Return the [x, y] coordinate for the center point of the cell that contains the specified text.  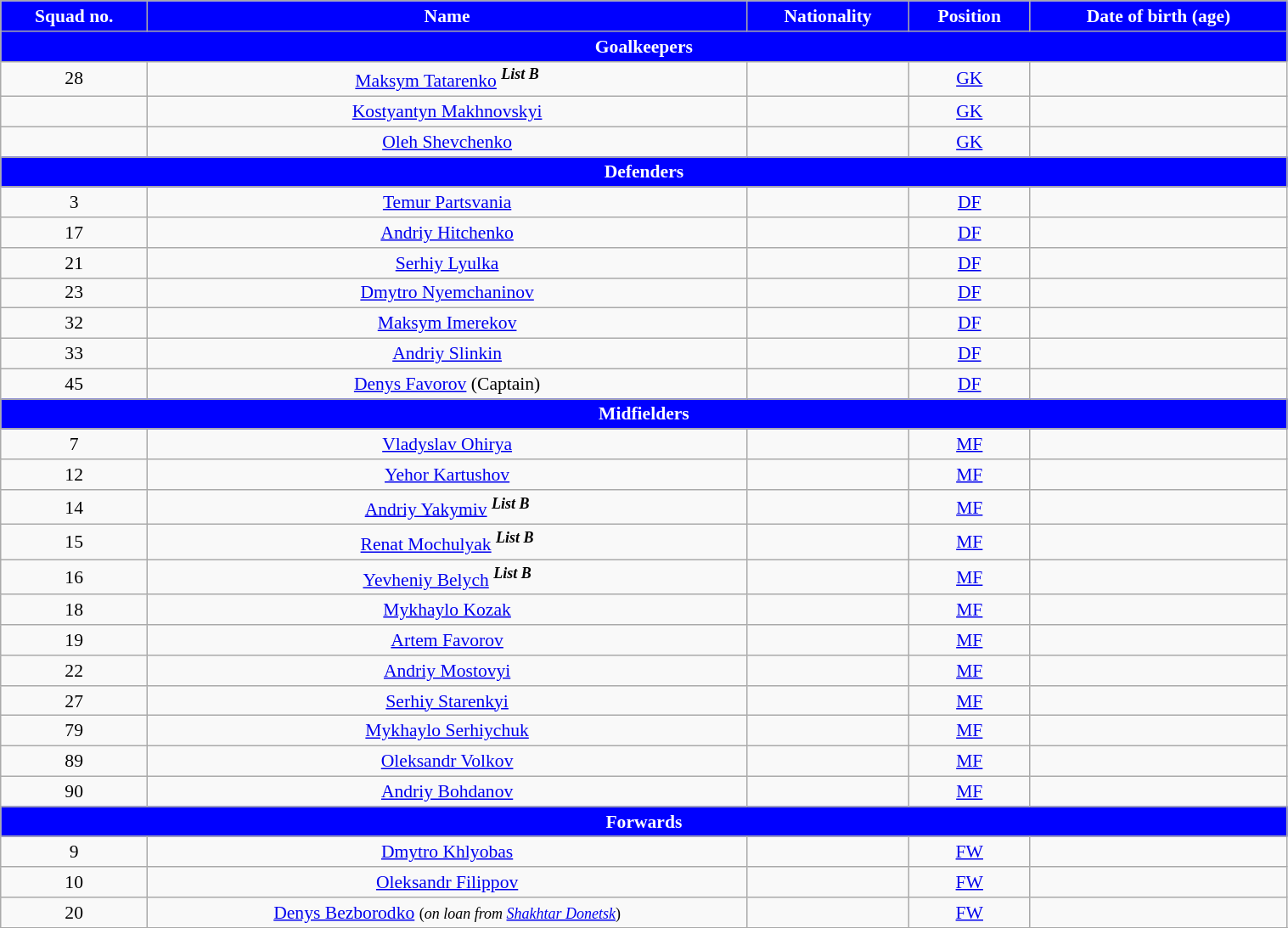
Artem Favorov [447, 640]
Yehor Kartushov [447, 475]
Renat Mochulyak List B [447, 542]
10 [75, 882]
Temur Partsvania [447, 203]
22 [75, 671]
Yevheniy Belych List B [447, 577]
Denys Favorov (Captain) [447, 384]
Mykhaylo Serhiychuk [447, 731]
7 [75, 445]
Andriy Bohdanov [447, 792]
20 [75, 913]
Nationality [829, 16]
Kostyantyn Makhnovskyi [447, 112]
28 [75, 78]
Andriy Yakymiv List B [447, 508]
Position [970, 16]
45 [75, 384]
Oleh Shevchenko [447, 142]
90 [75, 792]
Squad no. [75, 16]
Forwards [644, 822]
Name [447, 16]
Andriy Mostovyi [447, 671]
Denys Bezborodko (on loan from Shakhtar Donetsk) [447, 913]
16 [75, 577]
18 [75, 610]
12 [75, 475]
Goalkeepers [644, 47]
17 [75, 233]
Oleksandr Volkov [447, 762]
Mykhaylo Kozak [447, 610]
32 [75, 323]
14 [75, 508]
15 [75, 542]
9 [75, 852]
Serhiy Lyulka [447, 263]
Date of birth (age) [1158, 16]
Dmytro Nyemchaninov [447, 293]
Oleksandr Filippov [447, 882]
Andriy Hitchenko [447, 233]
3 [75, 203]
Midfielders [644, 414]
Andriy Slinkin [447, 354]
23 [75, 293]
89 [75, 762]
79 [75, 731]
Maksym Tatarenko List B [447, 78]
Maksym Imerekov [447, 323]
Defenders [644, 172]
21 [75, 263]
33 [75, 354]
Vladyslav Ohirya [447, 445]
Serhiy Starenkyi [447, 701]
27 [75, 701]
19 [75, 640]
Dmytro Khlyobas [447, 852]
